Identify which cell holds the provided text, then report its (X, Y) central coordinate. 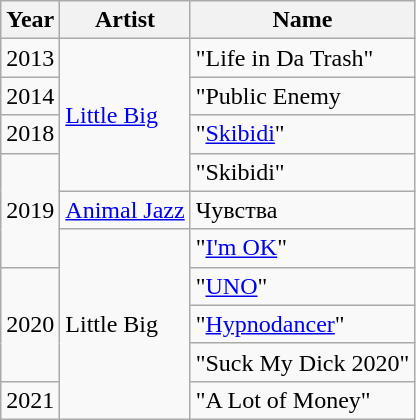
2021 (30, 400)
"UNO" (302, 286)
2013 (30, 58)
2018 (30, 134)
2014 (30, 96)
"Suck My Dick 2020" (302, 362)
Artist (125, 20)
Чувства (302, 210)
Year (30, 20)
2019 (30, 210)
"A Lot of Money" (302, 400)
"Public Enemy (302, 96)
"Life in Da Trash" (302, 58)
2020 (30, 324)
"Hypnodancer" (302, 324)
Name (302, 20)
"I'm OK" (302, 248)
Animal Jazz (125, 210)
